Detect which cell encompasses the target text, then output its (x, y) center coordinate. 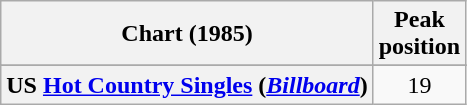
US Hot Country Singles (Billboard) (187, 85)
19 (419, 85)
Peakposition (419, 34)
Chart (1985) (187, 34)
